Return [X, Y] of the center of cell containing provided text 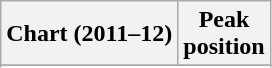
Peakposition [224, 34]
Chart (2011–12) [90, 34]
